Pinpoint the cell where the given text exists, returning its (X, Y) midpoint coordinate. 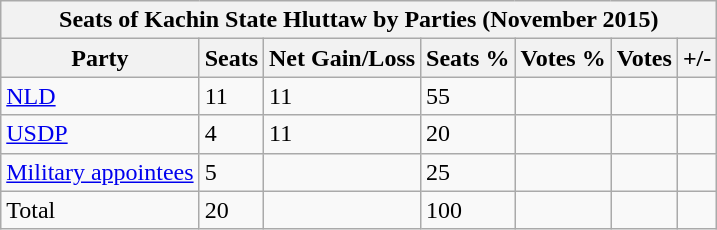
USDP (100, 134)
Total (100, 210)
Military appointees (100, 172)
100 (468, 210)
+/- (696, 58)
Votes % (563, 58)
Votes (644, 58)
Seats of Kachin State Hluttaw by Parties (November 2015) (359, 20)
Net Gain/Loss (342, 58)
25 (468, 172)
55 (468, 96)
4 (231, 134)
Seats % (468, 58)
Party (100, 58)
NLD (100, 96)
Seats (231, 58)
5 (231, 172)
